For the text-containing cell, return its midpoint in (x, y) coordinate format. 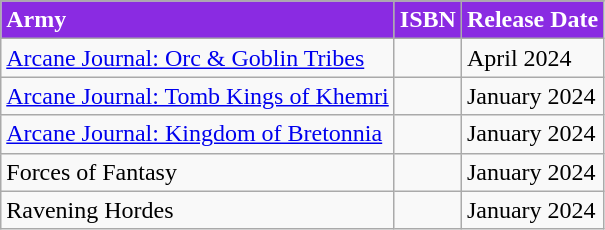
Arcane Journal: Orc & Goblin Tribes (198, 58)
Army (198, 20)
ISBN (428, 20)
Release Date (532, 20)
Arcane Journal: Tomb Kings of Khemri (198, 96)
April 2024 (532, 58)
Ravening Hordes (198, 210)
Forces of Fantasy (198, 172)
Arcane Journal: Kingdom of Bretonnia (198, 134)
